Capture the cell that displays the provided text and extract its (x, y) central coordinate. 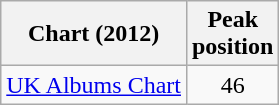
UK Albums Chart (94, 85)
Peakposition (232, 34)
Chart (2012) (94, 34)
46 (232, 85)
